Return (x, y) of the center of cell containing provided text 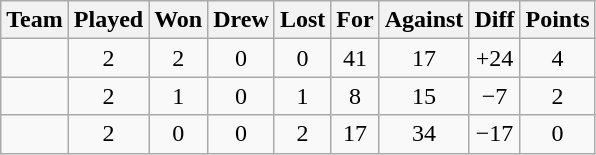
Lost (302, 20)
34 (424, 134)
Played (108, 20)
Won (178, 20)
For (355, 20)
Points (558, 20)
8 (355, 96)
−7 (494, 96)
4 (558, 58)
+24 (494, 58)
41 (355, 58)
15 (424, 96)
Drew (242, 20)
Diff (494, 20)
Against (424, 20)
Team (35, 20)
−17 (494, 134)
